Return the (X, Y) coordinate for the center point of the cell that contains the specified text.  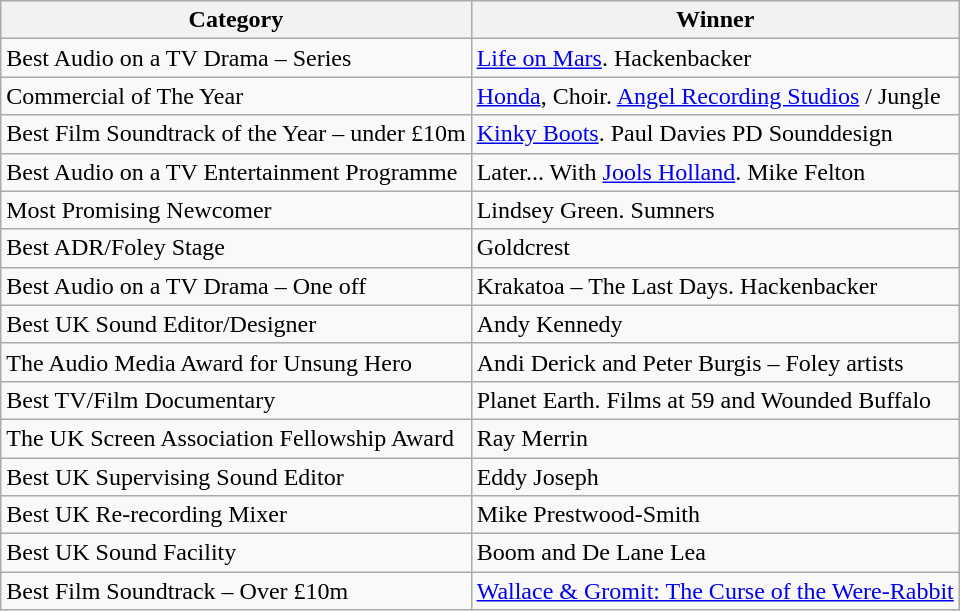
Best ADR/Foley Stage (236, 248)
Planet Earth. Films at 59 and Wounded Buffalo (715, 400)
Later... With Jools Holland. Mike Felton (715, 172)
Best UK Re-recording Mixer (236, 515)
Life on Mars. Hackenbacker (715, 58)
The UK Screen Association Fellowship Award (236, 438)
Wallace & Gromit: The Curse of the Were-Rabbit (715, 591)
Best UK Sound Editor/Designer (236, 324)
Eddy Joseph (715, 477)
Andi Derick and Peter Burgis – Foley artists (715, 362)
Best UK Supervising Sound Editor (236, 477)
Mike Prestwood-Smith (715, 515)
Best TV/Film Documentary (236, 400)
Commercial of The Year (236, 96)
Best UK Sound Facility (236, 553)
Most Promising Newcomer (236, 210)
Lindsey Green. Sumners (715, 210)
Best Film Soundtrack – Over £10m (236, 591)
Krakatoa – The Last Days. Hackenbacker (715, 286)
Best Audio on a TV Entertainment Programme (236, 172)
The Audio Media Award for Unsung Hero (236, 362)
Kinky Boots. Paul Davies PD Sounddesign (715, 134)
Best Audio on a TV Drama – Series (236, 58)
Goldcrest (715, 248)
Andy Kennedy (715, 324)
Ray Merrin (715, 438)
Best Audio on a TV Drama – One off (236, 286)
Category (236, 20)
Honda, Choir. Angel Recording Studios / Jungle (715, 96)
Best Film Soundtrack of the Year – under £10m (236, 134)
Winner (715, 20)
Boom and De Lane Lea (715, 553)
